Capture the cell that displays the provided text and extract its (X, Y) central coordinate. 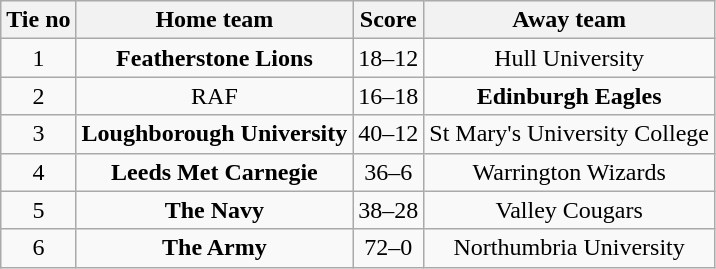
The Navy (214, 210)
16–18 (388, 96)
2 (38, 96)
Hull University (570, 58)
72–0 (388, 248)
Warrington Wizards (570, 172)
Tie no (38, 20)
Score (388, 20)
The Army (214, 248)
Featherstone Lions (214, 58)
1 (38, 58)
Leeds Met Carnegie (214, 172)
Home team (214, 20)
6 (38, 248)
40–12 (388, 134)
Edinburgh Eagles (570, 96)
Loughborough University (214, 134)
38–28 (388, 210)
5 (38, 210)
4 (38, 172)
3 (38, 134)
18–12 (388, 58)
Valley Cougars (570, 210)
Away team (570, 20)
Northumbria University (570, 248)
RAF (214, 96)
St Mary's University College (570, 134)
36–6 (388, 172)
